Return the [x, y] coordinate for the center point of the cell that contains the specified text.  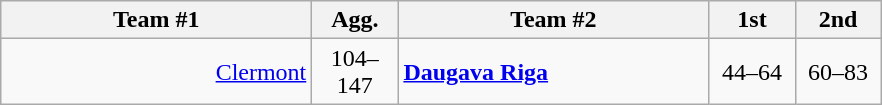
Agg. [355, 20]
Daugava Riga [554, 72]
Team #1 [156, 20]
1st [752, 20]
44–64 [752, 72]
60–83 [838, 72]
2nd [838, 20]
104–147 [355, 72]
Team #2 [554, 20]
Clermont [156, 72]
